Scan for the cell matching the given text and deliver its [X, Y] coordinate at center. 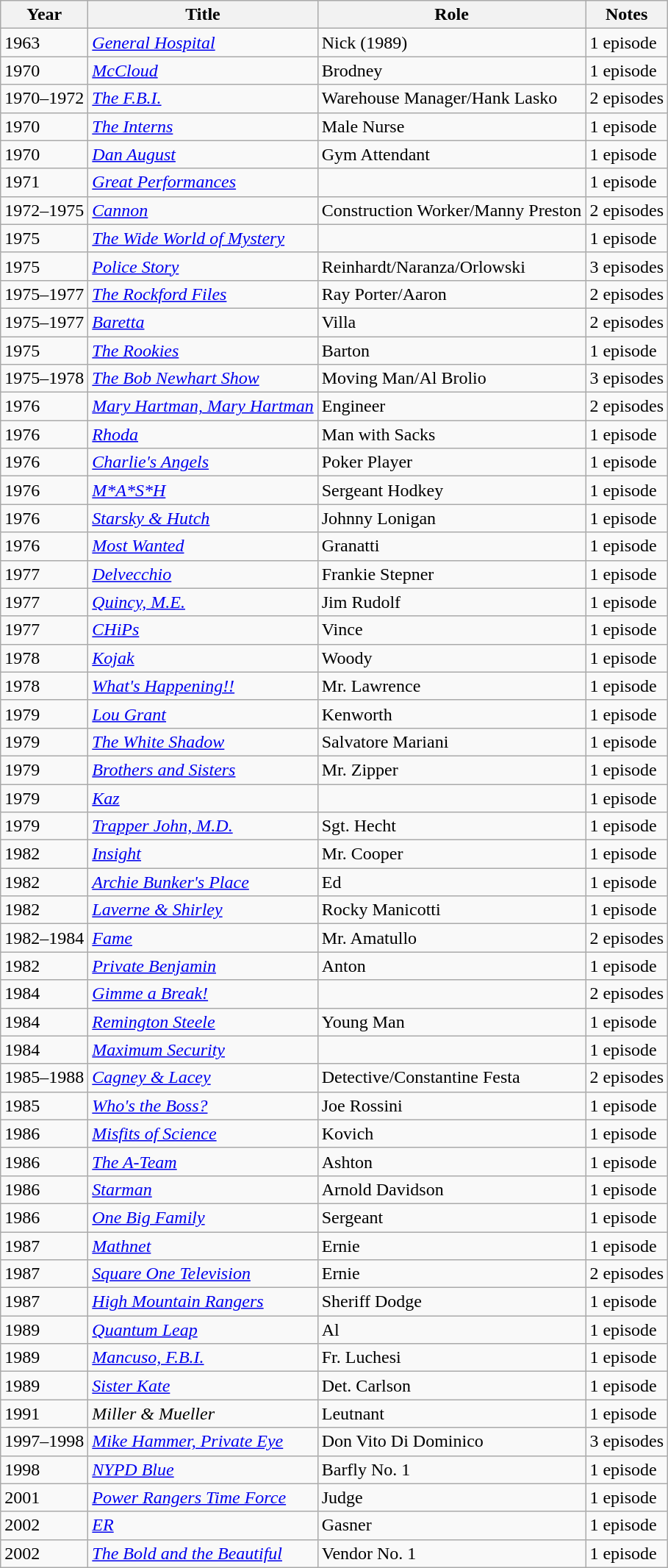
Who's the Boss? [203, 1106]
What's Happening!! [203, 686]
Detective/Constantine Festa [451, 1078]
Vendor No. 1 [451, 1553]
Leutnant [451, 1414]
Mr. Lawrence [451, 686]
Most Wanted [203, 546]
Man with Sacks [451, 434]
Frankie Stepner [451, 574]
1971 [44, 182]
M*A*S*H [203, 490]
Fr. Luchesi [451, 1358]
1985 [44, 1106]
The White Shadow [203, 742]
Young Man [451, 1022]
One Big Family [203, 1217]
The A-Team [203, 1161]
Mancuso, F.B.I. [203, 1358]
Gimme a Break! [203, 994]
1991 [44, 1414]
The Rockford Files [203, 294]
Barfly No. 1 [451, 1469]
Anton [451, 966]
Ed [451, 882]
Mr. Amatullo [451, 938]
Ray Porter/Aaron [451, 294]
General Hospital [203, 43]
Cannon [203, 210]
Mr. Cooper [451, 854]
Trapper John, M.D. [203, 826]
Brothers and Sisters [203, 770]
Power Rangers Time Force [203, 1497]
Charlie's Angels [203, 462]
Sergeant Hodkey [451, 490]
The Bold and the Beautiful [203, 1553]
NYPD Blue [203, 1469]
Al [451, 1330]
Role [451, 15]
Gym Attendant [451, 154]
McCloud [203, 71]
Dan August [203, 154]
Woody [451, 658]
Nick (1989) [451, 43]
Vince [451, 630]
Cagney & Lacey [203, 1078]
Misfits of Science [203, 1134]
Mathnet [203, 1246]
Kojak [203, 658]
Quincy, M.E. [203, 602]
Delvecchio [203, 574]
Construction Worker/Manny Preston [451, 210]
Private Benjamin [203, 966]
Johnny Lonigan [451, 518]
Rocky Manicotti [451, 910]
Ashton [451, 1161]
The Wide World of Mystery [203, 238]
Kovich [451, 1134]
Gasner [451, 1525]
1970–1972 [44, 99]
Notes [627, 15]
Poker Player [451, 462]
Barton [451, 351]
1985–1988 [44, 1078]
Brodney [451, 71]
Starsky & Hutch [203, 518]
Don Vito Di Dominico [451, 1442]
1998 [44, 1469]
Miller & Mueller [203, 1414]
1997–1998 [44, 1442]
Moving Man/Al Brolio [451, 379]
Kenworth [451, 714]
1975–1978 [44, 379]
Sheriff Dodge [451, 1302]
Jim Rudolf [451, 602]
Rhoda [203, 434]
Baretta [203, 322]
Judge [451, 1497]
Laverne & Shirley [203, 910]
Quantum Leap [203, 1330]
1963 [44, 43]
Square One Television [203, 1274]
1972–1975 [44, 210]
Kaz [203, 798]
Fame [203, 938]
Police Story [203, 266]
Male Nurse [451, 126]
Insight [203, 854]
Det. Carlson [451, 1386]
The F.B.I. [203, 99]
Sister Kate [203, 1386]
Granatti [451, 546]
Warehouse Manager/Hank Lasko [451, 99]
Joe Rossini [451, 1106]
Remington Steele [203, 1022]
Starman [203, 1189]
ER [203, 1525]
The Interns [203, 126]
Archie Bunker's Place [203, 882]
The Rookies [203, 351]
Engineer [451, 407]
High Mountain Rangers [203, 1302]
Title [203, 15]
2001 [44, 1497]
CHiPs [203, 630]
The Bob Newhart Show [203, 379]
Great Performances [203, 182]
Sergeant [451, 1217]
1982–1984 [44, 938]
Salvatore Mariani [451, 742]
Mike Hammer, Private Eye [203, 1442]
Sgt. Hecht [451, 826]
Mr. Zipper [451, 770]
Maximum Security [203, 1050]
Reinhardt/Naranza/Orlowski [451, 266]
Arnold Davidson [451, 1189]
Year [44, 15]
Mary Hartman, Mary Hartman [203, 407]
Lou Grant [203, 714]
Villa [451, 322]
